Extract the [x, y] coordinate from the center of the cell holding the provided text.  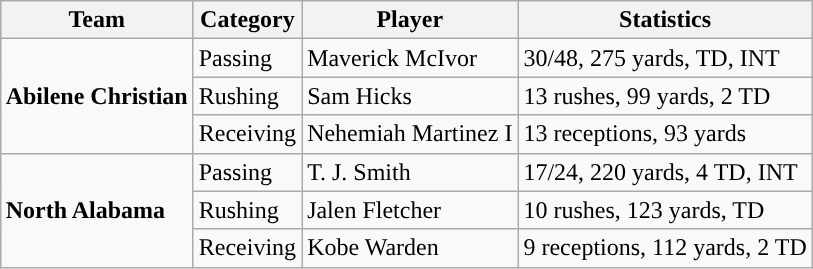
Abilene Christian [96, 96]
9 receptions, 112 yards, 2 TD [665, 248]
13 receptions, 93 yards [665, 134]
Category [247, 20]
13 rushes, 99 yards, 2 TD [665, 96]
10 rushes, 123 yards, TD [665, 210]
Jalen Fletcher [410, 210]
17/24, 220 yards, 4 TD, INT [665, 172]
Player [410, 20]
Sam Hicks [410, 96]
Maverick McIvor [410, 58]
Kobe Warden [410, 248]
North Alabama [96, 210]
30/48, 275 yards, TD, INT [665, 58]
T. J. Smith [410, 172]
Statistics [665, 20]
Nehemiah Martinez I [410, 134]
Team [96, 20]
